Scan for the cell matching the given text and deliver its [X, Y] coordinate at center. 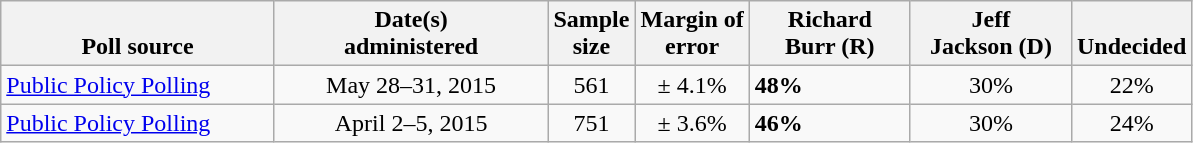
Undecided [1131, 34]
Date(s)administered [411, 34]
Margin oferror [692, 34]
± 4.1% [692, 85]
Poll source [138, 34]
RichardBurr (R) [830, 34]
561 [592, 85]
48% [830, 85]
46% [830, 123]
24% [1131, 123]
May 28–31, 2015 [411, 85]
Samplesize [592, 34]
22% [1131, 85]
± 3.6% [692, 123]
751 [592, 123]
April 2–5, 2015 [411, 123]
JeffJackson (D) [990, 34]
